Find where the given text appears and provide that cell's center as (x, y) coordinate. 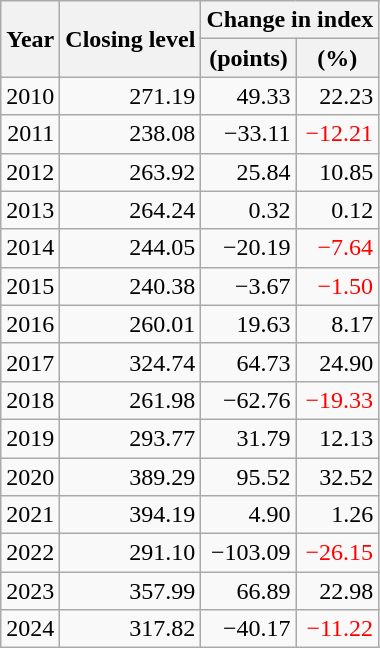
−33.11 (248, 134)
22.23 (338, 96)
−103.09 (248, 553)
0.32 (248, 210)
2016 (30, 324)
2012 (30, 172)
−11.22 (338, 629)
19.63 (248, 324)
0.12 (338, 210)
2019 (30, 438)
394.19 (130, 515)
2020 (30, 477)
2013 (30, 210)
240.38 (130, 286)
264.24 (130, 210)
2017 (30, 362)
Closing level (130, 39)
2014 (30, 248)
−40.17 (248, 629)
22.98 (338, 591)
32.52 (338, 477)
−20.19 (248, 248)
25.84 (248, 172)
31.79 (248, 438)
2021 (30, 515)
389.29 (130, 477)
(%) (338, 58)
238.08 (130, 134)
8.17 (338, 324)
271.19 (130, 96)
−62.76 (248, 400)
12.13 (338, 438)
64.73 (248, 362)
2023 (30, 591)
1.26 (338, 515)
244.05 (130, 248)
324.74 (130, 362)
4.90 (248, 515)
49.33 (248, 96)
317.82 (130, 629)
2010 (30, 96)
Change in index (290, 20)
2022 (30, 553)
−12.21 (338, 134)
66.89 (248, 591)
263.92 (130, 172)
2024 (30, 629)
−19.33 (338, 400)
−7.64 (338, 248)
95.52 (248, 477)
−3.67 (248, 286)
291.10 (130, 553)
−26.15 (338, 553)
260.01 (130, 324)
−1.50 (338, 286)
293.77 (130, 438)
10.85 (338, 172)
Year (30, 39)
(points) (248, 58)
261.98 (130, 400)
24.90 (338, 362)
357.99 (130, 591)
2015 (30, 286)
2018 (30, 400)
2011 (30, 134)
